Search for the cell housing the specified text and yield its (X, Y) center coordinate. 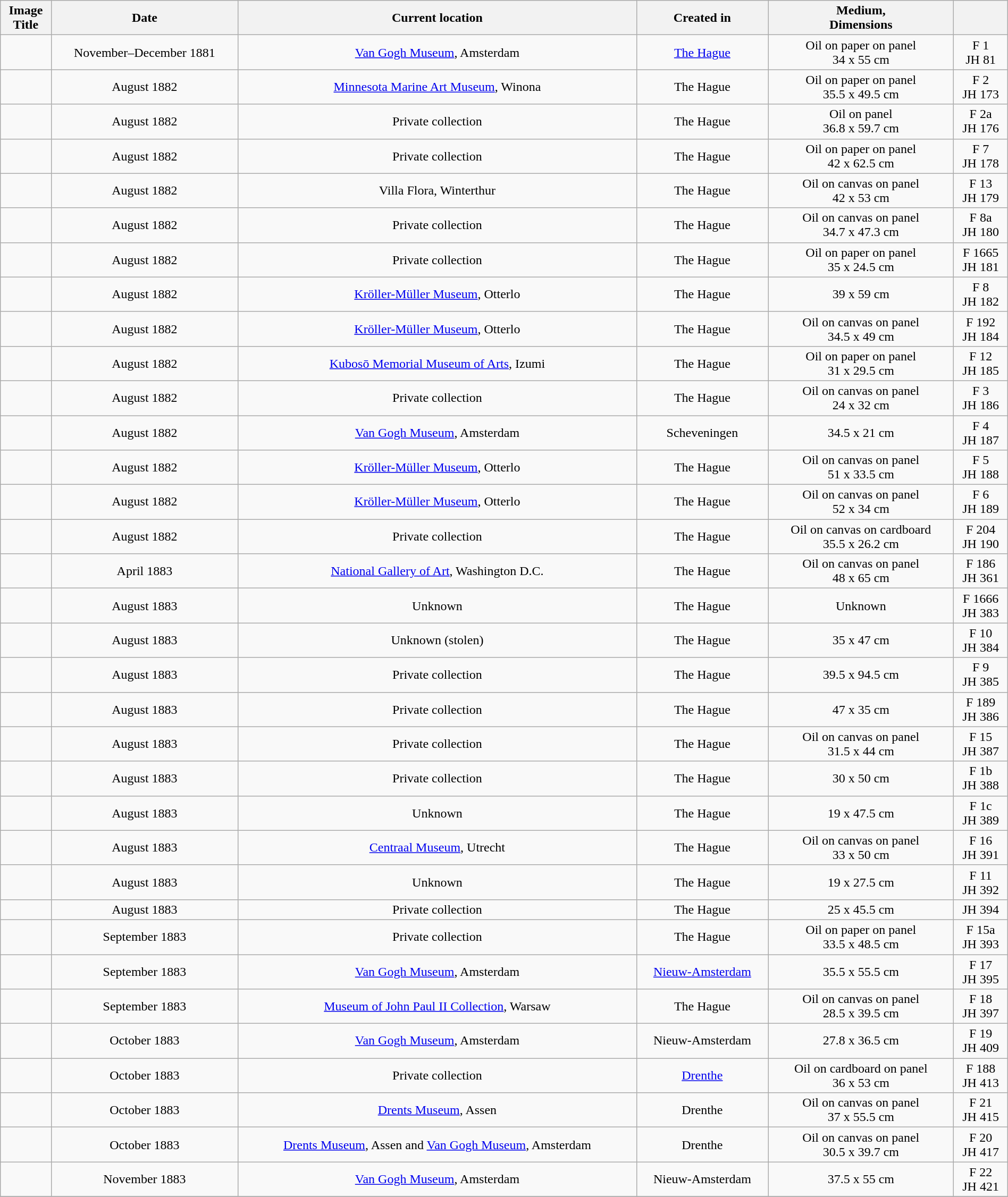
F 1cJH 389 (980, 813)
F 8JH 182 (980, 294)
F 20JH 417 (980, 1145)
F 19JH 409 (980, 1041)
F 13JH 179 (980, 190)
F 6JH 189 (980, 502)
27.8 x 36.5 cm (861, 1041)
F 1bJH 388 (980, 778)
JH 394 (980, 909)
Oil on canvas on panel31.5 x 44 cm (861, 744)
F 192JH 184 (980, 328)
Centraal Museum, Utrecht (437, 847)
F 4JH 187 (980, 433)
Oil on canvas on panel52 x 34 cm (861, 502)
Unknown (stolen) (437, 640)
F 2aJH 176 (980, 121)
Created in (702, 18)
F 5JH 188 (980, 468)
F 188JH 413 (980, 1076)
Oil on canvas on panel51 x 33.5 cm (861, 468)
F 21JH 415 (980, 1110)
Oil on canvas on panel24 x 32 cm (861, 398)
47 x 35 cm (861, 709)
F 10JH 384 (980, 640)
35 x 47 cm (861, 640)
Kubosō Memorial Museum of Arts, Izumi (437, 364)
Oil on canvas on panel48 x 65 cm (861, 571)
November–December 1881 (145, 52)
Villa Flora, Winterthur (437, 190)
Oil on canvas on cardboard35.5 x 26.2 cm (861, 537)
Oil on canvas on panel42 x 53 cm (861, 190)
Oil on canvas on panel30.5 x 39.7 cm (861, 1145)
F 1666JH 383 (980, 606)
F 17JH 395 (980, 972)
F 2JH 173 (980, 87)
F 189JH 386 (980, 709)
Oil on canvas on panel28.5 x 39.5 cm (861, 1007)
39.5 x 94.5 cm (861, 675)
F 11JH 392 (980, 882)
F 8aJH 180 (980, 225)
Oil on canvas on panel34.5 x 49 cm (861, 328)
Drents Museum, Assen (437, 1110)
Oil on paper on panel33.5 x 48.5 cm (861, 937)
F 22JH 421 (980, 1179)
National Gallery of Art, Washington D.C. (437, 571)
Oil on paper on panel35 x 24.5 cm (861, 259)
Oil on paper on panel35.5 x 49.5 cm (861, 87)
F 186JH 361 (980, 571)
34.5 x 21 cm (861, 433)
F 15JH 387 (980, 744)
25 x 45.5 cm (861, 909)
Medium,Dimensions (861, 18)
November 1883 (145, 1179)
Minnesota Marine Art Museum, Winona (437, 87)
F 204JH 190 (980, 537)
Oil on canvas on panel33 x 50 cm (861, 847)
Scheveningen (702, 433)
F 1665JH 181 (980, 259)
April 1883 (145, 571)
F 15aJH 393 (980, 937)
Oil on canvas on panel34.7 x 47.3 cm (861, 225)
ImageTitle (26, 18)
F 12JH 185 (980, 364)
Drents Museum, Assen and Van Gogh Museum, Amsterdam (437, 1145)
Museum of John Paul II Collection, Warsaw (437, 1007)
35.5 x 55.5 cm (861, 972)
19 x 47.5 cm (861, 813)
Date (145, 18)
37.5 x 55 cm (861, 1179)
F 16JH 391 (980, 847)
F 3JH 186 (980, 398)
Oil on paper on panel34 x 55 cm (861, 52)
F 7JH 178 (980, 156)
Oil on canvas on panel37 x 55.5 cm (861, 1110)
F 9JH 385 (980, 675)
19 x 27.5 cm (861, 882)
30 x 50 cm (861, 778)
39 x 59 cm (861, 294)
F 1JH 81 (980, 52)
Oil on panel36.8 x 59.7 cm (861, 121)
Oil on cardboard on panel36 x 53 cm (861, 1076)
Current location (437, 18)
F 18JH 397 (980, 1007)
Oil on paper on panel42 x 62.5 cm (861, 156)
Oil on paper on panel31 x 29.5 cm (861, 364)
